Detect which cell encompasses the target text, then output its [x, y] center coordinate. 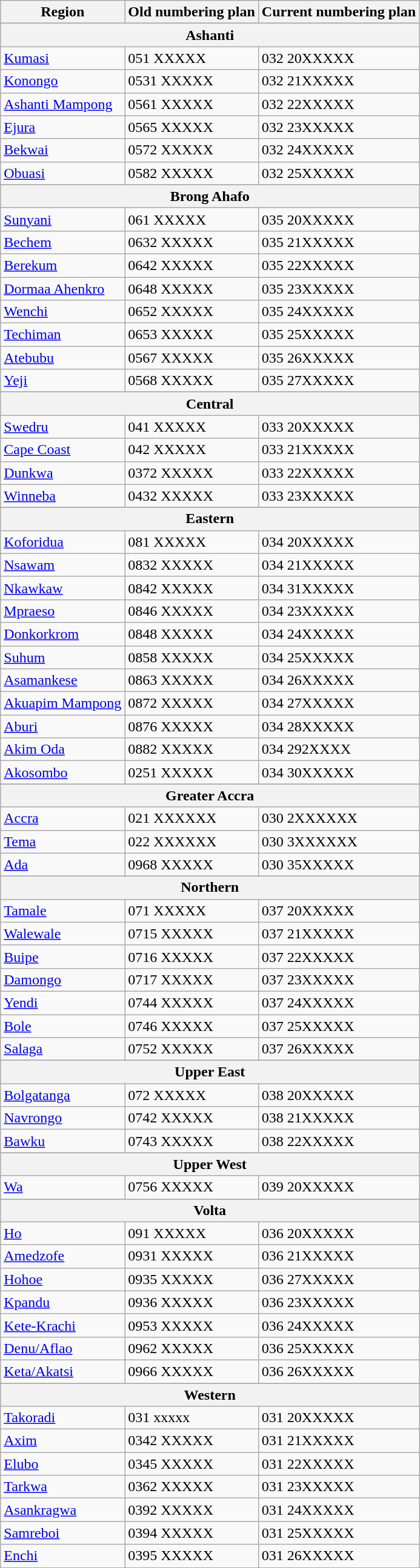
039 20XXXXX [338, 1187]
034 27XXXXX [338, 703]
0882 XXXXX [192, 749]
Berekum [63, 265]
Asankragwa [63, 1510]
034 31XXXXX [338, 588]
031 25XXXXX [338, 1533]
Greater Accra [210, 796]
038 22XXXXX [338, 1141]
031 26XXXXX [338, 1556]
Asamankese [63, 680]
Brong Ahafo [210, 196]
Donkorkrom [63, 634]
0953 XXXXX [192, 1325]
Amedzofe [63, 1256]
035 26XXXXX [338, 358]
Current numbering plan [338, 12]
Aburi [63, 726]
Ashanti Mampong [63, 104]
Sunyani [63, 219]
0968 XXXXX [192, 865]
042 XXXXX [192, 450]
0567 XXXXX [192, 358]
061 XXXXX [192, 219]
0531 XXXXX [192, 81]
Samreboi [63, 1533]
Konongo [63, 81]
Ada [63, 865]
0582 XXXXX [192, 173]
Accra [63, 819]
036 25XXXXX [338, 1348]
0936 XXXXX [192, 1302]
032 20XXXXX [338, 58]
0842 XXXXX [192, 588]
0716 XXXXX [192, 957]
0742 XXXXX [192, 1118]
033 21XXXXX [338, 450]
0648 XXXXX [192, 289]
Ho [63, 1233]
0653 XXXXX [192, 335]
021 XXXXXX [192, 819]
081 XXXXX [192, 542]
034 26XXXXX [338, 680]
038 20XXXXX [338, 1095]
0756 XXXXX [192, 1187]
034 23XXXXX [338, 611]
032 23XXXXX [338, 127]
Axim [63, 1441]
Tarkwa [63, 1487]
041 XXXXX [192, 427]
Kpandu [63, 1302]
072 XXXXX [192, 1095]
Enchi [63, 1556]
036 24XXXXX [338, 1325]
0931 XXXXX [192, 1256]
037 26XXXXX [338, 1049]
033 20XXXXX [338, 427]
035 24XXXXX [338, 312]
0568 XXXXX [192, 381]
0345 XXXXX [192, 1464]
035 23XXXXX [338, 289]
Takoradi [63, 1418]
0395 XXXXX [192, 1556]
036 26XXXXX [338, 1371]
051 XXXXX [192, 58]
0966 XXXXX [192, 1371]
0642 XXXXX [192, 265]
034 24XXXXX [338, 634]
0251 XXXXX [192, 772]
Yendi [63, 1003]
Kete-Krachi [63, 1325]
0935 XXXXX [192, 1279]
Upper East [210, 1072]
Elubo [63, 1464]
031 21XXXXX [338, 1441]
Buipe [63, 957]
Mpraeso [63, 611]
0832 XXXXX [192, 565]
035 20XXXXX [338, 219]
034 292XXXX [338, 749]
Dunkwa [63, 473]
0876 XXXXX [192, 726]
034 30XXXXX [338, 772]
033 22XXXXX [338, 473]
Tamale [63, 911]
036 27XXXXX [338, 1279]
0717 XXXXX [192, 980]
Tema [63, 842]
Nsawam [63, 565]
Winneba [63, 496]
Swedru [63, 427]
034 20XXXXX [338, 542]
0858 XXXXX [192, 657]
030 3XXXXXX [338, 842]
034 25XXXXX [338, 657]
Bole [63, 1026]
030 35XXXXX [338, 865]
Damongo [63, 980]
038 21XXXXX [338, 1118]
0962 XXXXX [192, 1348]
034 28XXXXX [338, 726]
Techiman [63, 335]
033 23XXXXX [338, 496]
0652 XXXXX [192, 312]
0752 XXXXX [192, 1049]
034 21XXXXX [338, 565]
0632 XXXXX [192, 242]
0746 XXXXX [192, 1026]
Hohoe [63, 1279]
0872 XXXXX [192, 703]
Akuapim Mampong [63, 703]
031 23XXXXX [338, 1487]
Bolgatanga [63, 1095]
Salaga [63, 1049]
035 25XXXXX [338, 335]
Walewale [63, 934]
Yeji [63, 381]
0744 XXXXX [192, 1003]
031 22XXXXX [338, 1464]
Kumasi [63, 58]
032 21XXXXX [338, 81]
037 25XXXXX [338, 1026]
032 22XXXXX [338, 104]
Central [210, 404]
Nkawkaw [63, 588]
0362 XXXXX [192, 1487]
035 27XXXXX [338, 381]
030 2XXXXXX [338, 819]
Volta [210, 1210]
0743 XXXXX [192, 1141]
032 24XXXXX [338, 150]
091 XXXXX [192, 1233]
Ashanti [210, 35]
0572 XXXXX [192, 150]
031 xxxxx [192, 1418]
Bekwai [63, 150]
0372 XXXXX [192, 473]
Region [63, 12]
Obuasi [63, 173]
Denu/Aflao [63, 1348]
036 21XXXXX [338, 1256]
035 21XXXXX [338, 242]
Akosombo [63, 772]
Ejura [63, 127]
Upper West [210, 1164]
Wa [63, 1187]
037 24XXXXX [338, 1003]
0392 XXXXX [192, 1510]
Bawku [63, 1141]
0848 XXXXX [192, 634]
0394 XXXXX [192, 1533]
Navrongo [63, 1118]
Old numbering plan [192, 12]
Suhum [63, 657]
Western [210, 1394]
Keta/Akatsi [63, 1371]
035 22XXXXX [338, 265]
022 XXXXXX [192, 842]
0561 XXXXX [192, 104]
0342 XXXXX [192, 1441]
0565 XXXXX [192, 127]
Bechem [63, 242]
Dormaa Ahenkro [63, 289]
Akim Oda [63, 749]
037 23XXXXX [338, 980]
032 25XXXXX [338, 173]
0846 XXXXX [192, 611]
031 24XXXXX [338, 1510]
Cape Coast [63, 450]
Atebubu [63, 358]
0432 XXXXX [192, 496]
036 23XXXXX [338, 1302]
036 20XXXXX [338, 1233]
0715 XXXXX [192, 934]
Eastern [210, 519]
031 20XXXXX [338, 1418]
Wenchi [63, 312]
037 20XXXXX [338, 911]
037 22XXXXX [338, 957]
0863 XXXXX [192, 680]
037 21XXXXX [338, 934]
071 XXXXX [192, 911]
Northern [210, 888]
Koforidua [63, 542]
